Identify which cell holds the provided text, then report its (x, y) central coordinate. 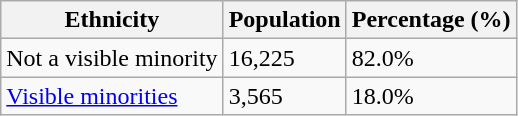
Ethnicity (112, 20)
3,565 (284, 96)
18.0% (431, 96)
Population (284, 20)
16,225 (284, 58)
Percentage (%) (431, 20)
82.0% (431, 58)
Visible minorities (112, 96)
Not a visible minority (112, 58)
